From the cell containing the given text, extract its center point as [X, Y] coordinate. 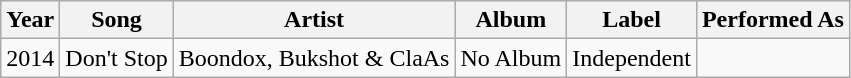
Boondox, Bukshot & ClaAs [314, 58]
Year [30, 20]
No Album [511, 58]
Song [116, 20]
Don't Stop [116, 58]
Album [511, 20]
Performed As [772, 20]
Artist [314, 20]
Independent [632, 58]
Label [632, 20]
2014 [30, 58]
